For the text-containing cell, return its midpoint in (X, Y) coordinate format. 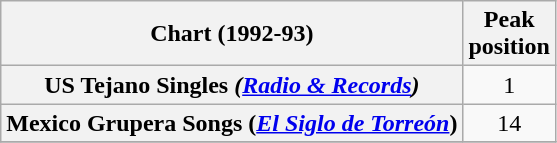
Peakposition (509, 34)
1 (509, 85)
14 (509, 123)
US Tejano Singles (Radio & Records) (232, 85)
Chart (1992-93) (232, 34)
Mexico Grupera Songs (El Siglo de Torreón) (232, 123)
